Return [X, Y] of the center of cell containing provided text 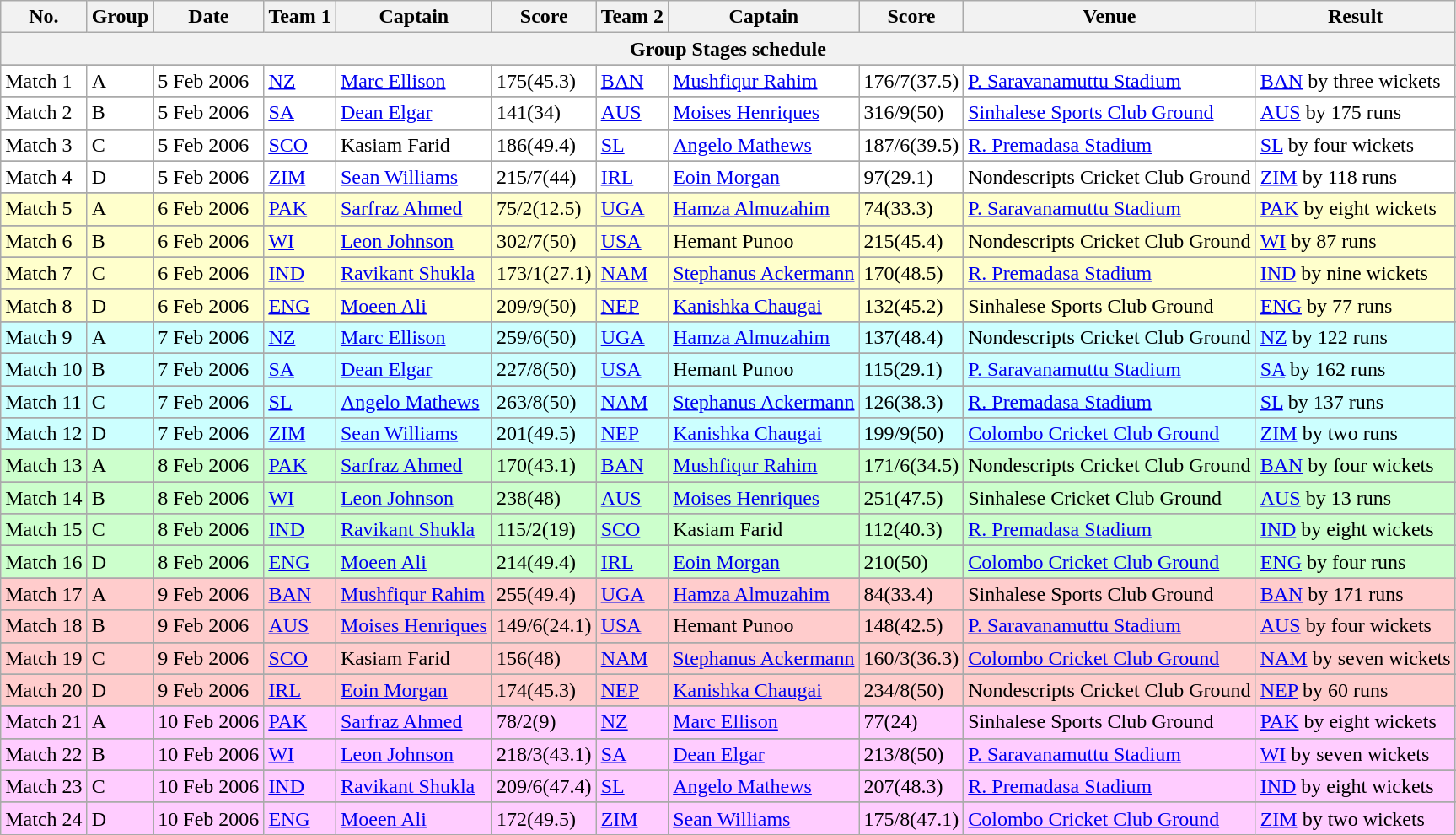
175/8(47.1) [911, 818]
218/3(43.1) [544, 754]
234/8(50) [911, 690]
186(49.4) [544, 145]
210(50) [911, 562]
156(48) [544, 658]
Match 24 [44, 818]
78/2(9) [544, 722]
201(49.5) [544, 434]
Match 17 [44, 594]
Match 22 [44, 754]
Match 16 [44, 562]
Group [120, 17]
170(43.1) [544, 466]
215/7(44) [544, 177]
Match 20 [44, 690]
238(48) [544, 498]
170(48.5) [911, 273]
126(38.3) [911, 402]
Team 2 [632, 17]
Match 13 [44, 466]
174(45.3) [544, 690]
84(33.4) [911, 594]
ZIM by two wickets [1356, 818]
132(45.2) [911, 305]
209/9(50) [544, 305]
77(24) [911, 722]
141(34) [544, 113]
ZIM by two runs [1356, 434]
WI by seven wickets [1356, 754]
Match 4 [44, 177]
NAM by seven wickets [1356, 658]
Match 18 [44, 626]
Group Stages schedule [728, 49]
ENG by 77 runs [1356, 305]
Match 8 [44, 305]
97(29.1) [911, 177]
75/2(12.5) [544, 209]
Team 1 [300, 17]
Match 14 [44, 498]
Date [209, 17]
ENG by four runs [1356, 562]
209/6(47.4) [544, 786]
Venue [1109, 17]
Match 5 [44, 209]
SL by four wickets [1356, 145]
112(40.3) [911, 530]
171/6(34.5) [911, 466]
Match 2 [44, 113]
BAN by three wickets [1356, 81]
SL by 137 runs [1356, 402]
227/8(50) [544, 369]
Match 23 [44, 786]
IND by nine wickets [1356, 273]
Sinhalese Cricket Club Ground [1109, 498]
Match 1 [44, 81]
199/9(50) [911, 434]
Match 10 [44, 369]
175(45.3) [544, 81]
Match 3 [44, 145]
NEP by 60 runs [1356, 690]
NZ by 122 runs [1356, 337]
255(49.4) [544, 594]
316/9(50) [911, 113]
AUS by four wickets [1356, 626]
172(49.5) [544, 818]
173/1(27.1) [544, 273]
115(29.1) [911, 369]
115/2(19) [544, 530]
Match 9 [44, 337]
Match 7 [44, 273]
213/8(50) [911, 754]
137(48.4) [911, 337]
AUS by 13 runs [1356, 498]
251(47.5) [911, 498]
No. [44, 17]
214(49.4) [544, 562]
74(33.3) [911, 209]
Match 21 [44, 722]
Match 12 [44, 434]
Match 15 [44, 530]
149/6(24.1) [544, 626]
Match 6 [44, 241]
160/3(36.3) [911, 658]
Match 19 [44, 658]
259/6(50) [544, 337]
302/7(50) [544, 241]
AUS by 175 runs [1356, 113]
SA by 162 runs [1356, 369]
187/6(39.5) [911, 145]
148(42.5) [911, 626]
215(45.4) [911, 241]
Match 11 [44, 402]
263/8(50) [544, 402]
207(48.3) [911, 786]
BAN by four wickets [1356, 466]
WI by 87 runs [1356, 241]
ZIM by 118 runs [1356, 177]
BAN by 171 runs [1356, 594]
Result [1356, 17]
176/7(37.5) [911, 81]
